Extract the (x, y) coordinate from the center of the cell holding the provided text.  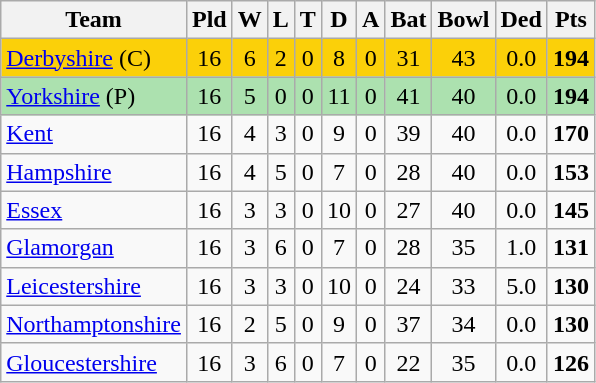
31 (408, 58)
37 (408, 324)
8 (338, 58)
145 (570, 210)
Bowl (464, 20)
11 (338, 96)
Bat (408, 20)
131 (570, 248)
43 (464, 58)
L (280, 20)
Ded (521, 20)
Glamorgan (94, 248)
153 (570, 172)
39 (408, 134)
Leicestershire (94, 286)
Pts (570, 20)
T (308, 20)
D (338, 20)
Yorkshire (P) (94, 96)
34 (464, 324)
Hampshire (94, 172)
1.0 (521, 248)
33 (464, 286)
126 (570, 362)
Team (94, 20)
Gloucestershire (94, 362)
41 (408, 96)
W (250, 20)
22 (408, 362)
Pld (209, 20)
Kent (94, 134)
27 (408, 210)
24 (408, 286)
Essex (94, 210)
Northamptonshire (94, 324)
Derbyshire (C) (94, 58)
A (370, 20)
170 (570, 134)
5.0 (521, 286)
